Search for the cell housing the specified text and yield its [x, y] center coordinate. 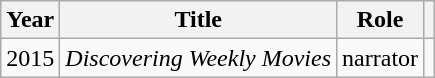
2015 [30, 58]
Title [198, 20]
Year [30, 20]
Role [380, 20]
narrator [380, 58]
Discovering Weekly Movies [198, 58]
